Identify which cell holds the provided text, then report its (x, y) central coordinate. 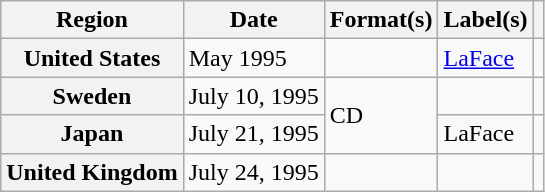
July 24, 1995 (254, 172)
Label(s) (486, 20)
July 10, 1995 (254, 96)
Format(s) (381, 20)
United Kingdom (92, 172)
Date (254, 20)
Japan (92, 134)
CD (381, 115)
United States (92, 58)
May 1995 (254, 58)
July 21, 1995 (254, 134)
Sweden (92, 96)
Region (92, 20)
